Detect which cell encompasses the target text, then output its [x, y] center coordinate. 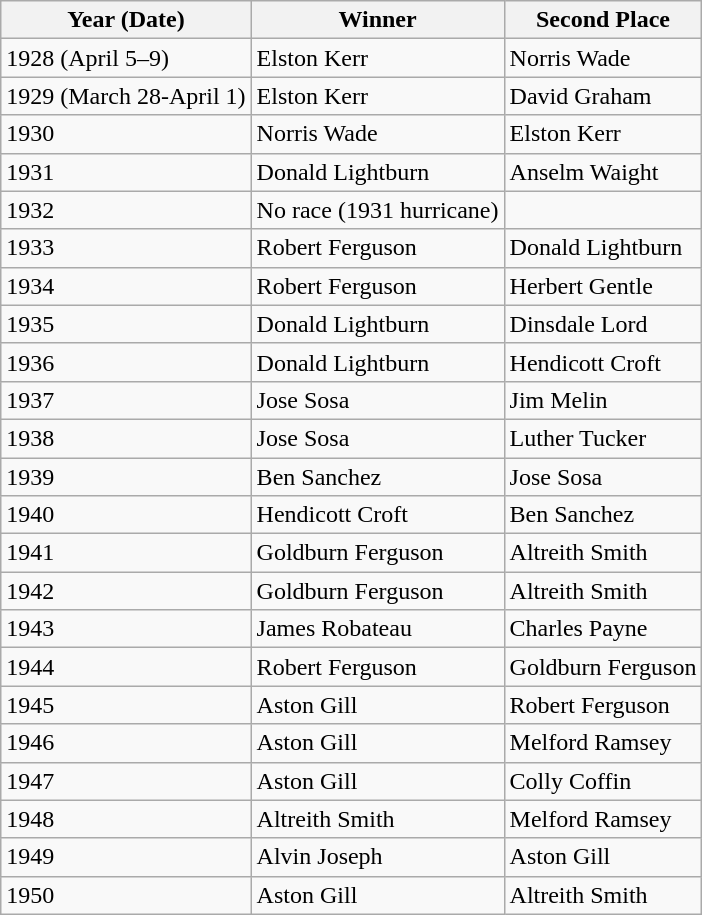
1936 [126, 362]
1941 [126, 553]
Jim Melin [603, 400]
1938 [126, 438]
1947 [126, 781]
Charles Payne [603, 629]
Winner [378, 20]
1939 [126, 477]
Luther Tucker [603, 438]
James Robateau [378, 629]
1948 [126, 819]
1943 [126, 629]
Year (Date) [126, 20]
1946 [126, 743]
1929 (March 28-April 1) [126, 96]
1945 [126, 705]
Herbert Gentle [603, 286]
David Graham [603, 96]
Anselm Waight [603, 172]
1930 [126, 134]
1950 [126, 895]
1935 [126, 324]
1934 [126, 286]
1928 (April 5–9) [126, 58]
Colly Coffin [603, 781]
No race (1931 hurricane) [378, 210]
1931 [126, 172]
Second Place [603, 20]
Alvin Joseph [378, 857]
1942 [126, 591]
1949 [126, 857]
1937 [126, 400]
Dinsdale Lord [603, 324]
1933 [126, 248]
1944 [126, 667]
1932 [126, 210]
1940 [126, 515]
